Return the (X, Y) coordinate for the center point of the cell that contains the specified text.  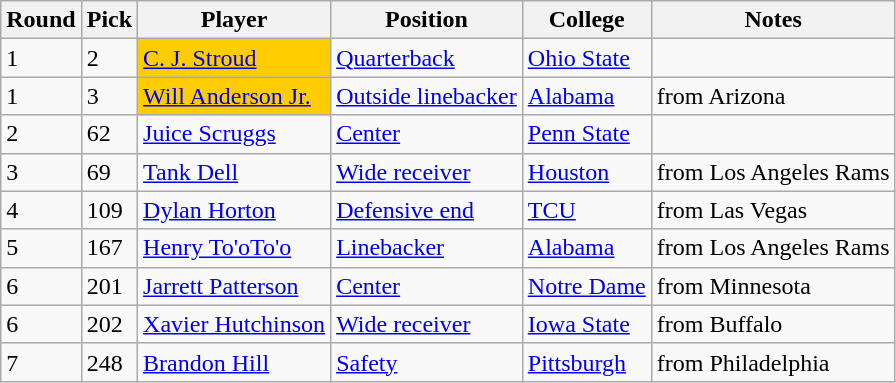
Henry To'oTo'o (234, 248)
201 (109, 286)
167 (109, 248)
Position (427, 20)
Brandon Hill (234, 362)
109 (109, 210)
Jarrett Patterson (234, 286)
Notre Dame (586, 286)
4 (41, 210)
Houston (586, 172)
Juice Scruggs (234, 134)
from Las Vegas (773, 210)
Iowa State (586, 324)
Pick (109, 20)
Quarterback (427, 58)
Safety (427, 362)
Notes (773, 20)
248 (109, 362)
7 (41, 362)
Pittsburgh (586, 362)
Linebacker (427, 248)
from Arizona (773, 96)
from Philadelphia (773, 362)
C. J. Stroud (234, 58)
College (586, 20)
Xavier Hutchinson (234, 324)
from Minnesota (773, 286)
Penn State (586, 134)
Dylan Horton (234, 210)
5 (41, 248)
Round (41, 20)
69 (109, 172)
Will Anderson Jr. (234, 96)
62 (109, 134)
Player (234, 20)
Outside linebacker (427, 96)
202 (109, 324)
TCU (586, 210)
Defensive end (427, 210)
from Buffalo (773, 324)
Ohio State (586, 58)
Tank Dell (234, 172)
